Output the (x, y) coordinate of the center of the cell containing the given text.  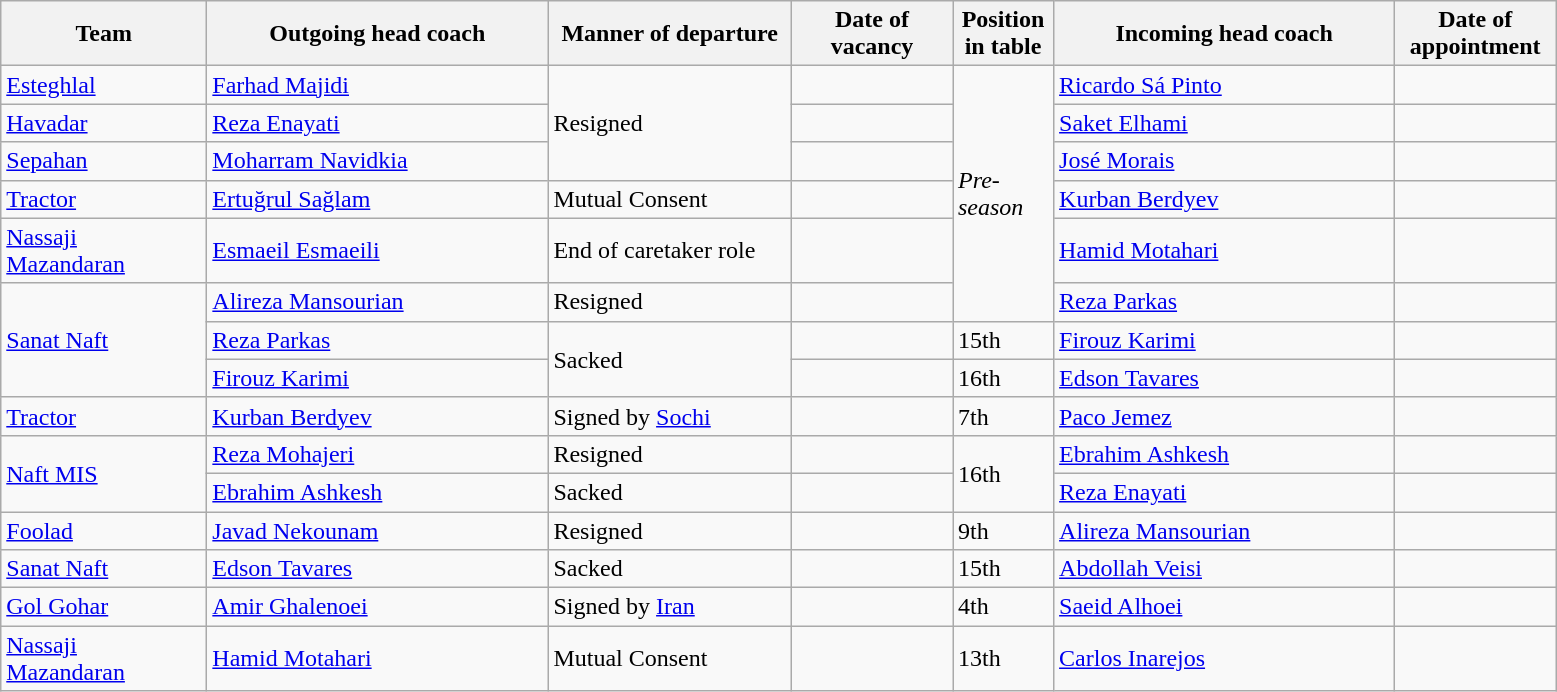
4th (1002, 607)
Farhad Majidi (378, 85)
Date of vacancy (872, 34)
Gol Gohar (104, 607)
13th (1002, 658)
Ertuğrul Sağlam (378, 199)
Carlos Inarejos (1224, 658)
Ricardo Sá Pinto (1224, 85)
Paco Jemez (1224, 416)
Saket Elhami (1224, 123)
Foolad (104, 531)
Signed by Sochi (670, 416)
Reza Mohajeri (378, 454)
Outgoing head coach (378, 34)
Esmaeil Esmaeili (378, 250)
Date of appointment (1476, 34)
Naft MIS (104, 473)
Javad Nekounam (378, 531)
Esteghlal (104, 85)
Position in table (1002, 34)
José Morais (1224, 161)
Incoming head coach (1224, 34)
Amir Ghalenoei (378, 607)
Pre-season (1002, 194)
End of caretaker role (670, 250)
7th (1002, 416)
Abdollah Veisi (1224, 569)
Saeid Alhoei (1224, 607)
Manner of departure (670, 34)
Havadar (104, 123)
Moharram Navidkia (378, 161)
Signed by Iran (670, 607)
Sepahan (104, 161)
Team (104, 34)
9th (1002, 531)
